Return the (X, Y) coordinate for the center point of the cell that contains the specified text.  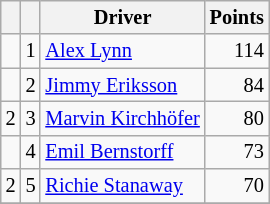
Points (237, 17)
Richie Stanaway (122, 186)
84 (237, 85)
Alex Lynn (122, 51)
73 (237, 152)
Marvin Kirchhöfer (122, 118)
Emil Bernstorff (122, 152)
5 (31, 186)
Driver (122, 17)
Jimmy Eriksson (122, 85)
1 (31, 51)
80 (237, 118)
3 (31, 118)
4 (31, 152)
114 (237, 51)
70 (237, 186)
